For the text-containing cell, return its midpoint in (X, Y) coordinate format. 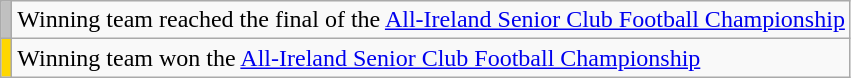
Winning team won the All-Ireland Senior Club Football Championship (432, 58)
Winning team reached the final of the All-Ireland Senior Club Football Championship (432, 20)
